Locate the cell with the specified text and output its [X, Y] center coordinate. 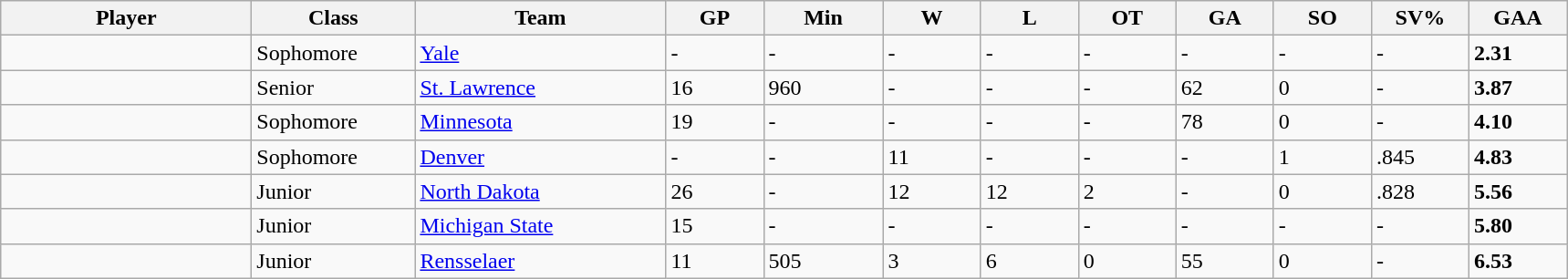
W [932, 18]
16 [715, 88]
6 [1029, 261]
North Dakota [540, 191]
Michigan State [540, 226]
6.53 [1518, 261]
L [1029, 18]
1 [1323, 157]
.828 [1419, 191]
2.31 [1518, 53]
GA [1224, 18]
15 [715, 226]
Senior [334, 88]
2 [1127, 191]
GP [715, 18]
62 [1224, 88]
505 [823, 261]
5.56 [1518, 191]
SO [1323, 18]
Denver [540, 157]
3 [932, 261]
19 [715, 122]
GAA [1518, 18]
4.10 [1518, 122]
.845 [1419, 157]
960 [823, 88]
Yale [540, 53]
5.80 [1518, 226]
55 [1224, 261]
Rensselaer [540, 261]
26 [715, 191]
78 [1224, 122]
3.87 [1518, 88]
Class [334, 18]
St. Lawrence [540, 88]
4.83 [1518, 157]
SV% [1419, 18]
Player [126, 18]
Min [823, 18]
OT [1127, 18]
Team [540, 18]
Minnesota [540, 122]
